Identify which cell holds the provided text, then report its (X, Y) central coordinate. 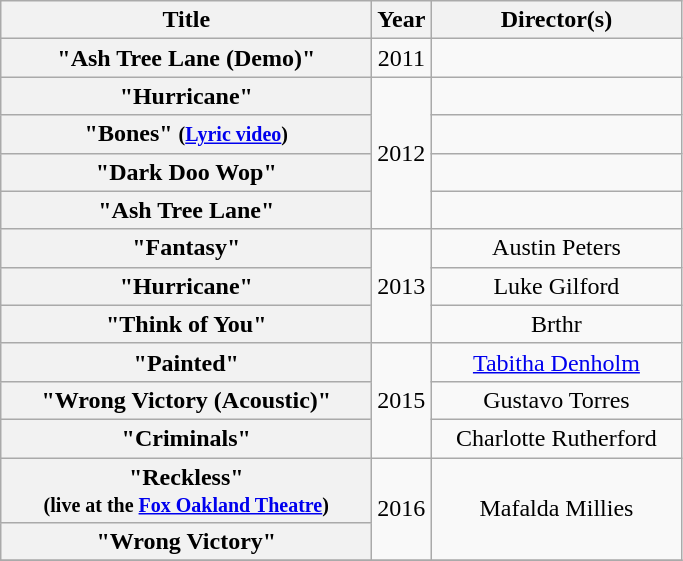
Luke Gilford (556, 286)
"Ash Tree Lane" (186, 210)
2016 (402, 510)
"Think of You" (186, 324)
2015 (402, 400)
"Painted" (186, 362)
"Dark Doo Wop" (186, 172)
"Reckless" (live at the Fox Oakland Theatre) (186, 490)
"Wrong Victory" (186, 542)
2013 (402, 286)
Title (186, 20)
Year (402, 20)
Brthr (556, 324)
2011 (402, 58)
Gustavo Torres (556, 400)
Director(s) (556, 20)
Austin Peters (556, 248)
"Wrong Victory (Acoustic)" (186, 400)
2012 (402, 153)
Charlotte Rutherford (556, 438)
"Fantasy" (186, 248)
"Criminals" (186, 438)
"Bones" (Lyric video) (186, 134)
Mafalda Millies (556, 510)
Tabitha Denholm (556, 362)
"Ash Tree Lane (Demo)" (186, 58)
